Output the [x, y] coordinate of the center of the cell containing the given text.  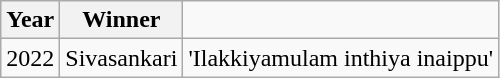
'Ilakkiyamulam inthiya inaippu' [341, 58]
Winner [122, 20]
2022 [30, 58]
Year [30, 20]
Sivasankari [122, 58]
